Return the (x, y) coordinate for the center point of the cell that contains the specified text.  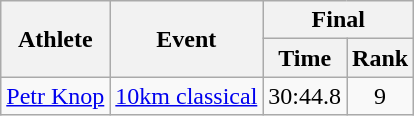
Event (186, 39)
30:44.8 (305, 96)
Athlete (56, 39)
Final (338, 20)
Time (305, 58)
Petr Knop (56, 96)
9 (380, 96)
10km classical (186, 96)
Rank (380, 58)
